Determine the (x, y) coordinate at the center of the cell enclosing the given text.  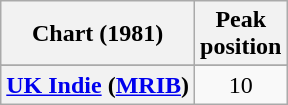
UK Indie (MRIB) (98, 85)
Peakposition (241, 34)
Chart (1981) (98, 34)
10 (241, 85)
